Return [x, y] of the center of cell containing provided text 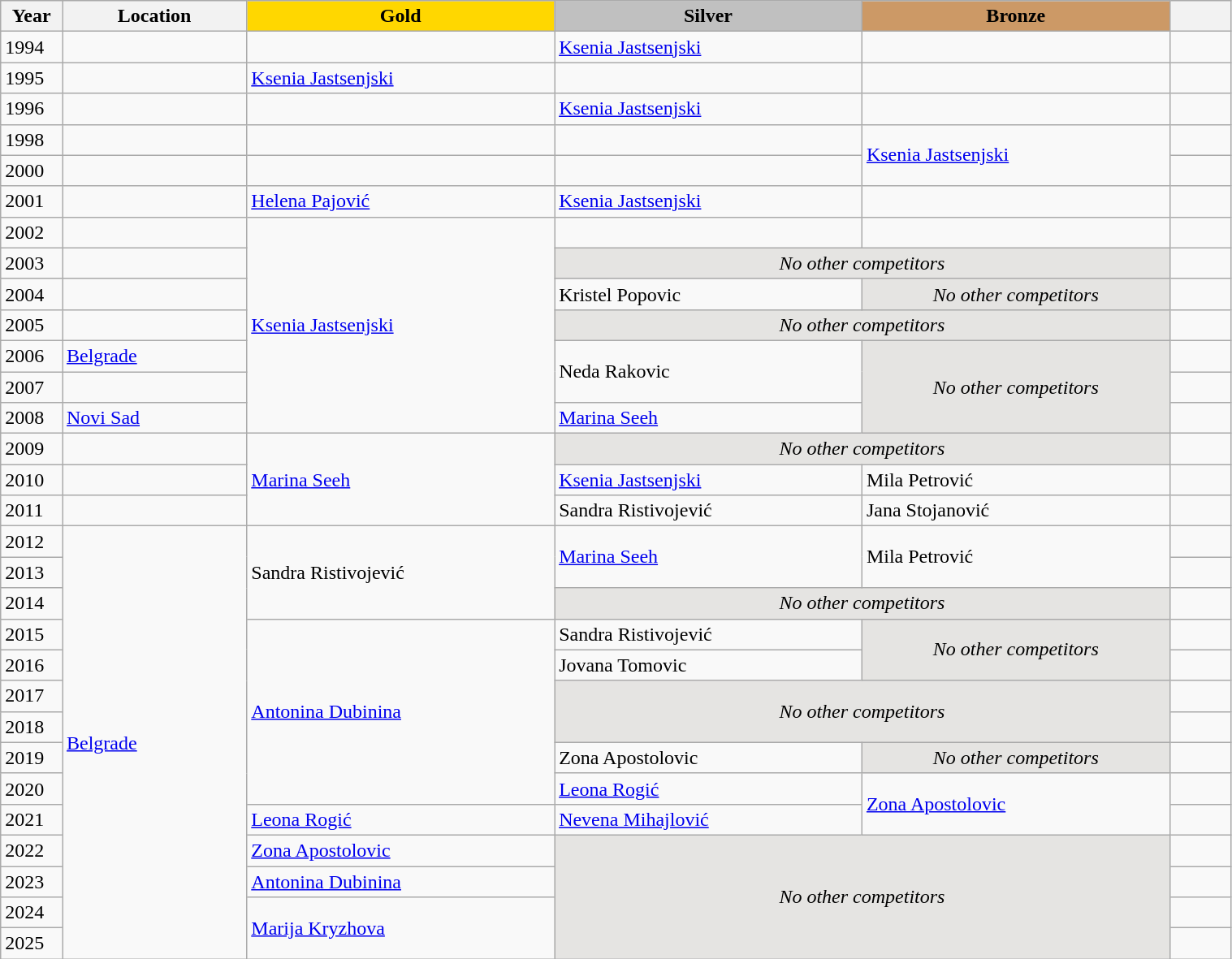
2010 [32, 480]
2021 [32, 819]
Gold [401, 16]
Bronze [1015, 16]
2014 [32, 603]
Novi Sad [154, 418]
2018 [32, 727]
2020 [32, 788]
2009 [32, 449]
Marija Kryzhova [401, 928]
Year [32, 16]
2006 [32, 356]
2015 [32, 634]
2007 [32, 387]
2025 [32, 944]
1998 [32, 140]
Location [154, 16]
2011 [32, 511]
2013 [32, 572]
2008 [32, 418]
1995 [32, 78]
2017 [32, 696]
2001 [32, 201]
Nevena Mihajlović [708, 819]
Kristel Popovic [708, 294]
Neda Rakovic [708, 371]
2019 [32, 758]
1996 [32, 109]
2005 [32, 325]
Jovana Tomovic [708, 665]
Helena Pajović [401, 201]
2023 [32, 881]
2022 [32, 850]
2016 [32, 665]
2012 [32, 542]
2004 [32, 294]
2003 [32, 263]
Jana Stojanović [1015, 511]
2024 [32, 913]
1994 [32, 47]
Silver [708, 16]
2002 [32, 232]
2000 [32, 171]
